Extract the [X, Y] coordinate from the center of the cell holding the provided text.  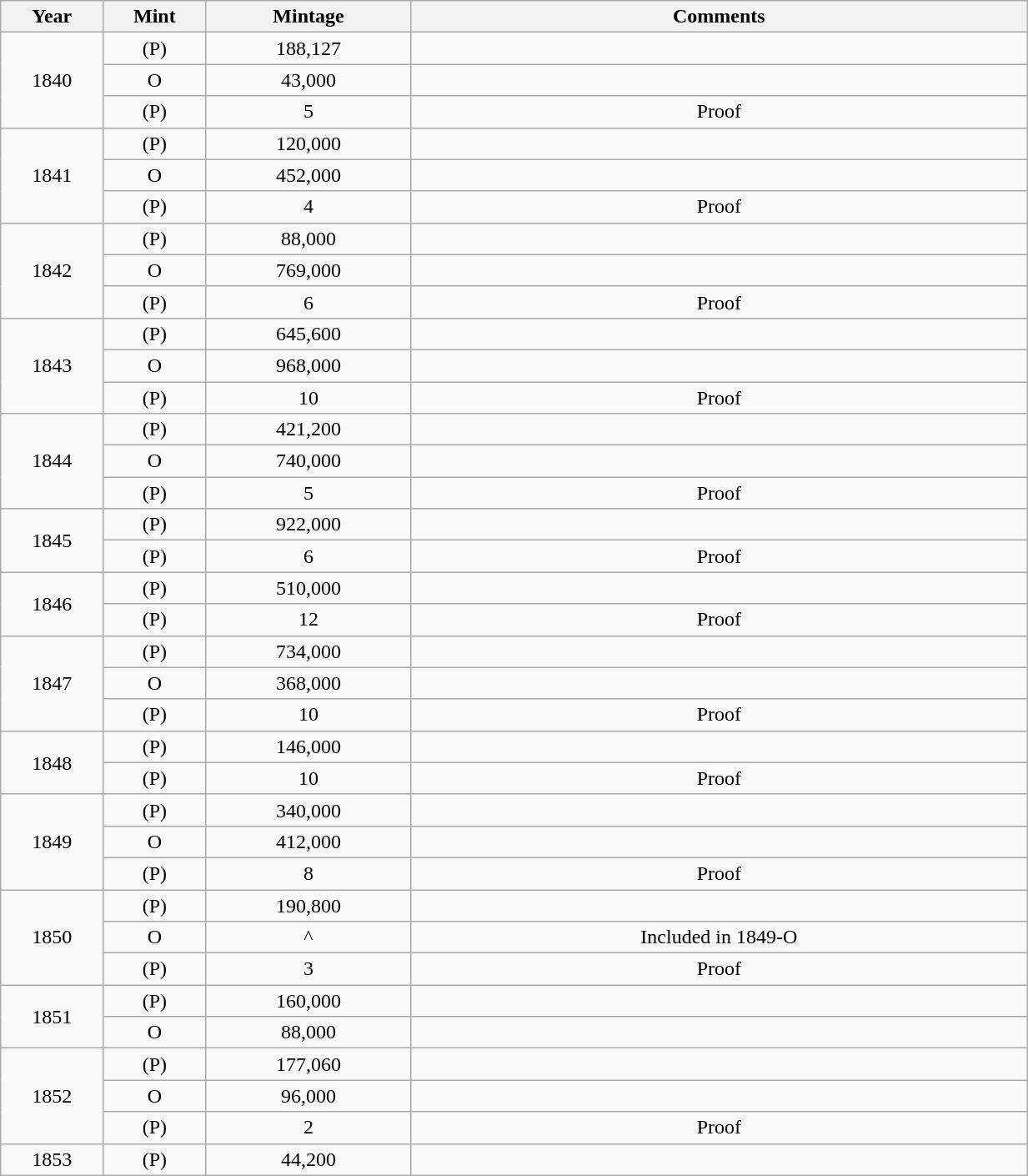
188,127 [308, 48]
1846 [52, 604]
Comments [719, 17]
4 [308, 207]
120,000 [308, 143]
43,000 [308, 80]
177,060 [308, 1064]
1849 [52, 842]
Mintage [308, 17]
740,000 [308, 461]
1848 [52, 762]
922,000 [308, 525]
734,000 [308, 651]
12 [308, 620]
421,200 [308, 430]
1842 [52, 270]
452,000 [308, 175]
769,000 [308, 270]
1851 [52, 1017]
146,000 [308, 746]
96,000 [308, 1096]
968,000 [308, 365]
8 [308, 873]
368,000 [308, 683]
1845 [52, 540]
645,600 [308, 334]
44,200 [308, 1159]
1840 [52, 80]
1850 [52, 937]
Year [52, 17]
1847 [52, 683]
Included in 1849-O [719, 937]
1852 [52, 1096]
1843 [52, 365]
412,000 [308, 842]
160,000 [308, 1001]
^ [308, 937]
190,800 [308, 905]
3 [308, 969]
1853 [52, 1159]
1844 [52, 461]
340,000 [308, 810]
Mint [155, 17]
510,000 [308, 588]
2 [308, 1128]
1841 [52, 175]
